Provide the [X, Y] coordinate of the cell's center where the given text is located.  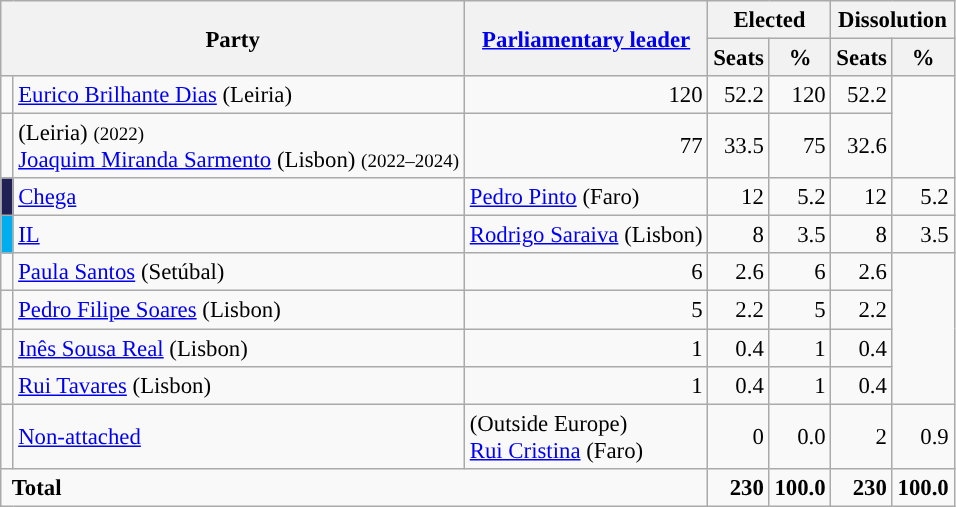
Total [354, 487]
0.9 [923, 436]
Eurico Brilhante Dias (Leiria) [239, 95]
33.5 [738, 146]
2 [862, 436]
Rui Tavares (Lisbon) [239, 385]
Non-attached [239, 436]
0.0 [800, 436]
Pedro Pinto (Faro) [586, 197]
Chega [239, 197]
Pedro Filipe Soares (Lisbon) [239, 310]
IL [239, 235]
0 [738, 436]
(Outside Europe)Rui Cristina (Faro) [586, 436]
(Leiria) (2022)Joaquim Miranda Sarmento (Lisbon) (2022–2024) [239, 146]
Rodrigo Saraiva (Lisbon) [586, 235]
Party [233, 38]
Paula Santos (Setúbal) [239, 273]
32.6 [862, 146]
75 [800, 146]
77 [586, 146]
Dissolution [892, 20]
Parliamentary leader [586, 38]
Inês Sousa Real (Lisbon) [239, 348]
Elected [770, 20]
